Provide the [X, Y] coordinate of the cell's center where the given text is located.  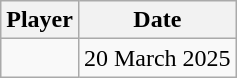
Date [157, 20]
Player [40, 20]
20 March 2025 [157, 58]
